Locate the cell with the specified text and output its [x, y] center coordinate. 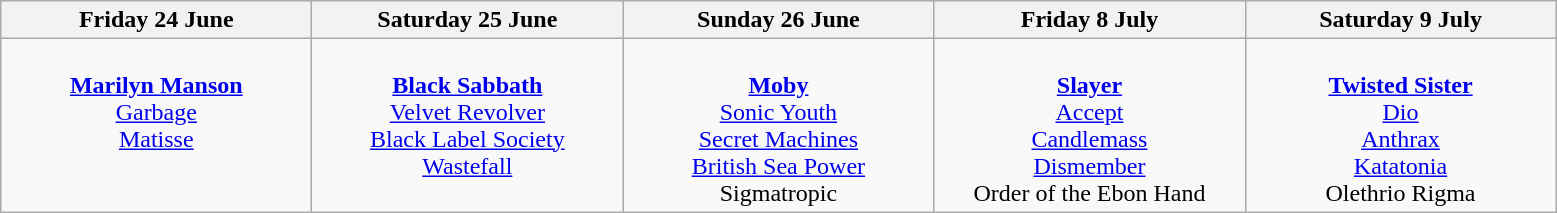
Black Sabbath Velvet Revolver Black Label Society Wastefall [468, 126]
Saturday 25 June [468, 20]
Sunday 26 June [778, 20]
Moby Sonic Youth Secret Machines British Sea Power Sigmatropic [778, 126]
Saturday 9 July [1400, 20]
Friday 8 July [1090, 20]
Friday 24 June [156, 20]
Slayer Accept Candlemass Dismember Order of the Ebon Hand [1090, 126]
Twisted Sister Dio Anthrax Katatonia Olethrio Rigma [1400, 126]
Marilyn Manson Garbage Matisse [156, 126]
